Provide the [X, Y] coordinate of the cell's center where the given text is located.  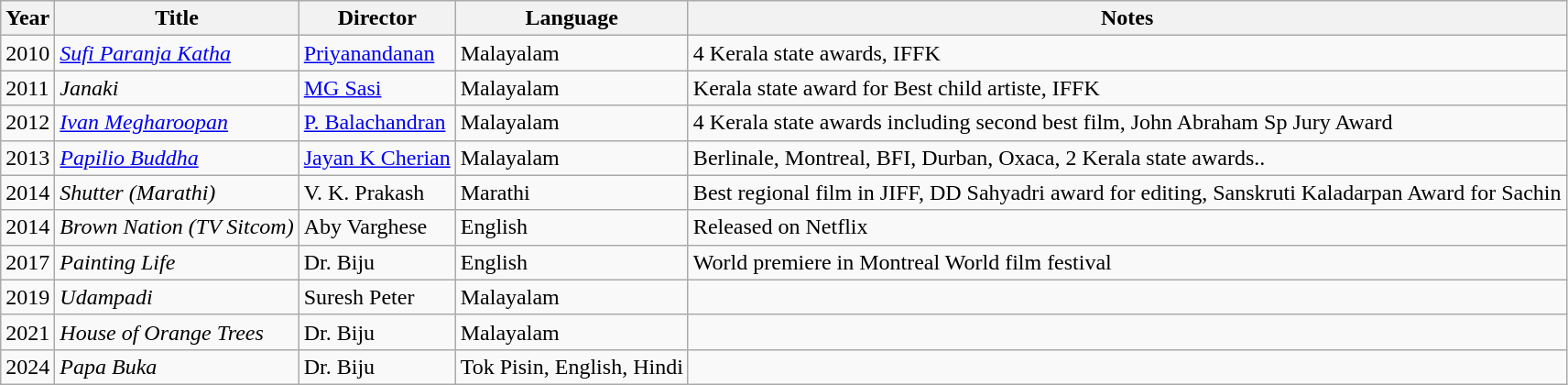
Year [27, 18]
Director [377, 18]
2011 [27, 88]
2010 [27, 53]
2017 [27, 262]
P. Balachandran [377, 123]
2012 [27, 123]
Kerala state award for Best child artiste, IFFK [1127, 88]
4 Kerala state awards including second best film, John Abraham Sp Jury Award [1127, 123]
Released on Netflix [1127, 227]
Jayan K Cherian [377, 158]
V. K. Prakash [377, 192]
Marathi [572, 192]
Berlinale, Montreal, BFI, Durban, Oxaca, 2 Kerala state awards.. [1127, 158]
Priyanandanan [377, 53]
House of Orange Trees [177, 332]
Udampadi [177, 297]
4 Kerala state awards, IFFK [1127, 53]
Shutter (Marathi) [177, 192]
2024 [27, 367]
Painting Life [177, 262]
2019 [27, 297]
Language [572, 18]
Aby Varghese [377, 227]
Suresh Peter [377, 297]
Tok Pisin, English, Hindi [572, 367]
World premiere in Montreal World film festival [1127, 262]
Janaki [177, 88]
Ivan Megharoopan [177, 123]
Notes [1127, 18]
2021 [27, 332]
MG Sasi [377, 88]
Best regional film in JIFF, DD Sahyadri award for editing, Sanskruti Kaladarpan Award for Sachin [1127, 192]
Papa Buka [177, 367]
Brown Nation (TV Sitcom) [177, 227]
2013 [27, 158]
Title [177, 18]
Papilio Buddha [177, 158]
Sufi Paranja Katha [177, 53]
